From the cell containing the given text, extract its center point as (X, Y) coordinate. 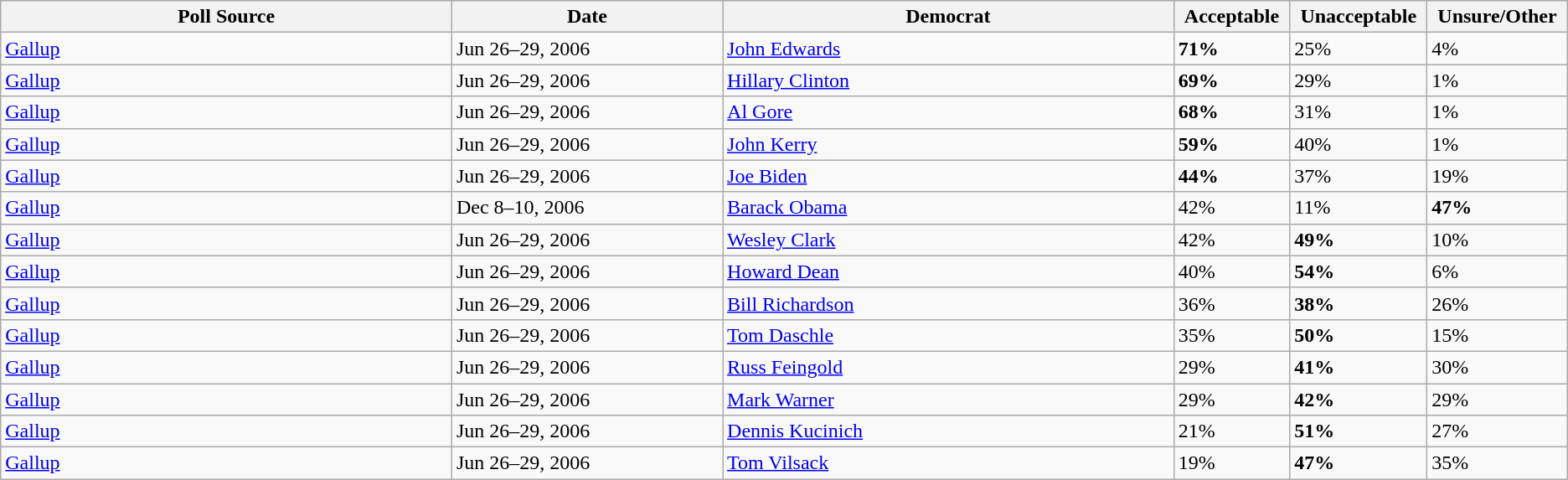
30% (1498, 367)
59% (1231, 144)
Bill Richardson (948, 303)
31% (1359, 112)
Unsure/Other (1498, 17)
44% (1231, 176)
15% (1498, 335)
Poll Source (226, 17)
51% (1359, 431)
Howard Dean (948, 271)
Tom Daschle (948, 335)
36% (1231, 303)
38% (1359, 303)
Tom Vilsack (948, 463)
27% (1498, 431)
Hillary Clinton (948, 80)
Acceptable (1231, 17)
6% (1498, 271)
Wesley Clark (948, 240)
Russ Feingold (948, 367)
Joe Biden (948, 176)
49% (1359, 240)
Unacceptable (1359, 17)
71% (1231, 49)
Dec 8–10, 2006 (586, 208)
10% (1498, 240)
Barack Obama (948, 208)
John Kerry (948, 144)
Dennis Kucinich (948, 431)
26% (1498, 303)
54% (1359, 271)
John Edwards (948, 49)
Mark Warner (948, 400)
50% (1359, 335)
Al Gore (948, 112)
21% (1231, 431)
69% (1231, 80)
41% (1359, 367)
68% (1231, 112)
37% (1359, 176)
Date (586, 17)
4% (1498, 49)
Democrat (948, 17)
25% (1359, 49)
11% (1359, 208)
